Determine the [X, Y] coordinate at the center of the cell enclosing the given text.  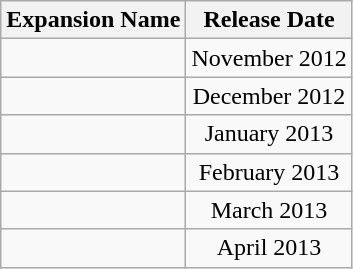
February 2013 [269, 172]
Release Date [269, 20]
March 2013 [269, 210]
December 2012 [269, 96]
April 2013 [269, 248]
November 2012 [269, 58]
Expansion Name [94, 20]
January 2013 [269, 134]
